Detect which cell encompasses the target text, then output its (x, y) center coordinate. 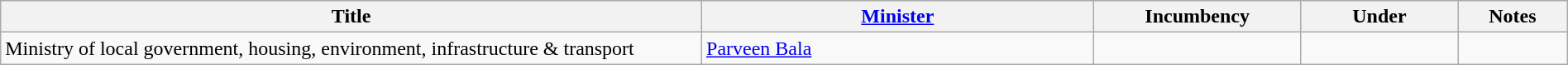
Under (1379, 17)
Minister (898, 17)
Incumbency (1198, 17)
Title (351, 17)
Parveen Bala (898, 48)
Ministry of local government, housing, environment, infrastructure & transport (351, 48)
Notes (1513, 17)
